Capture the cell that displays the provided text and extract its [x, y] central coordinate. 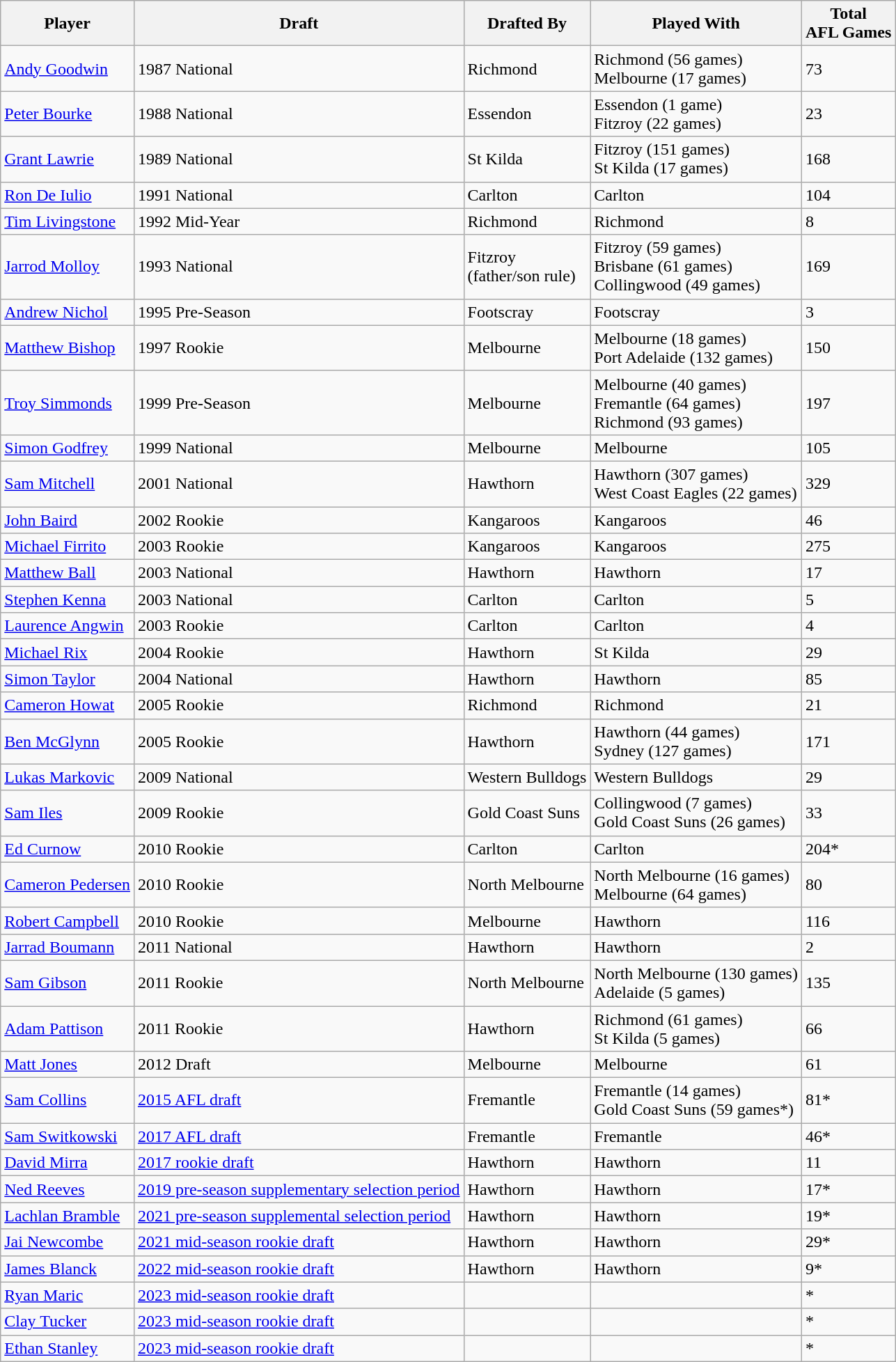
1995 Pre-Season [299, 312]
James Blanck [68, 1269]
Laurence Angwin [68, 626]
Drafted By [527, 24]
Matthew Ball [68, 573]
Lachlan Bramble [68, 1216]
2011 National [299, 947]
Played With [696, 24]
Richmond (56 games)Melbourne (17 games) [696, 68]
Ben McGlynn [68, 741]
Fitzroy (59 games)Brisbane (61 games)Collingwood (49 games) [696, 267]
Sam Collins [68, 1100]
80 [848, 884]
1999 National [299, 448]
Lukas Markovic [68, 777]
David Mirra [68, 1163]
2021 mid-season rookie draft [299, 1242]
21 [848, 705]
Gold Coast Suns [527, 813]
Melbourne (40 games)Fremantle (64 games)Richmond (93 games) [696, 402]
1992 Mid-Year [299, 221]
329 [848, 483]
1991 National [299, 195]
3 [848, 312]
17 [848, 573]
2017 rookie draft [299, 1163]
Draft [299, 24]
Cameron Howat [68, 705]
Peter Bourke [68, 114]
204* [848, 849]
Simon Taylor [68, 679]
135 [848, 983]
Ed Curnow [68, 849]
46* [848, 1136]
2009 National [299, 777]
Cameron Pedersen [68, 884]
66 [848, 1028]
29* [848, 1242]
73 [848, 68]
Stephen Kenna [68, 600]
197 [848, 402]
Robert Campbell [68, 921]
Richmond (61 games)St Kilda (5 games) [696, 1028]
Fitzroy(father/son rule) [527, 267]
TotalAFL Games [848, 24]
1997 Rookie [299, 348]
John Baird [68, 520]
1999 Pre-Season [299, 402]
Player [68, 24]
2012 Draft [299, 1065]
Ryan Maric [68, 1295]
105 [848, 448]
8 [848, 221]
4 [848, 626]
Matt Jones [68, 1065]
Jarrad Boumann [68, 947]
168 [848, 159]
9* [848, 1269]
Adam Pattison [68, 1028]
1993 National [299, 267]
Jai Newcombe [68, 1242]
Sam Mitchell [68, 483]
2001 National [299, 483]
17* [848, 1189]
Grant Lawrie [68, 159]
61 [848, 1065]
104 [848, 195]
Clay Tucker [68, 1322]
19* [848, 1216]
Fitzroy (151 games)St Kilda (17 games) [696, 159]
Melbourne (18 games)Port Adelaide (132 games) [696, 348]
2017 AFL draft [299, 1136]
275 [848, 547]
1987 National [299, 68]
81* [848, 1100]
North Melbourne (130 games)Adelaide (5 games) [696, 983]
Hawthorn (44 games)Sydney (127 games) [696, 741]
Jarrod Molloy [68, 267]
Collingwood (7 games)Gold Coast Suns (26 games) [696, 813]
Michael Firrito [68, 547]
Ned Reeves [68, 1189]
Andrew Nichol [68, 312]
Sam Iles [68, 813]
Sam Switkowski [68, 1136]
5 [848, 600]
Essendon [527, 114]
46 [848, 520]
Tim Livingstone [68, 221]
2004 Rookie [299, 652]
2002 Rookie [299, 520]
Ethan Stanley [68, 1348]
116 [848, 921]
11 [848, 1163]
Matthew Bishop [68, 348]
Ron De Iulio [68, 195]
2022 mid-season rookie draft [299, 1269]
150 [848, 348]
Hawthorn (307 games)West Coast Eagles (22 games) [696, 483]
Andy Goodwin [68, 68]
171 [848, 741]
2 [848, 947]
2021 pre-season supplemental selection period [299, 1216]
1988 National [299, 114]
Simon Godfrey [68, 448]
169 [848, 267]
Fremantle (14 games)Gold Coast Suns (59 games*) [696, 1100]
1989 National [299, 159]
33 [848, 813]
Troy Simmonds [68, 402]
Sam Gibson [68, 983]
2004 National [299, 679]
2015 AFL draft [299, 1100]
North Melbourne (16 games)Melbourne (64 games) [696, 884]
2019 pre-season supplementary selection period [299, 1189]
23 [848, 114]
85 [848, 679]
Michael Rix [68, 652]
Essendon (1 game)Fitzroy (22 games) [696, 114]
2009 Rookie [299, 813]
